Return the [x, y] coordinate for the center point of the cell that contains the specified text.  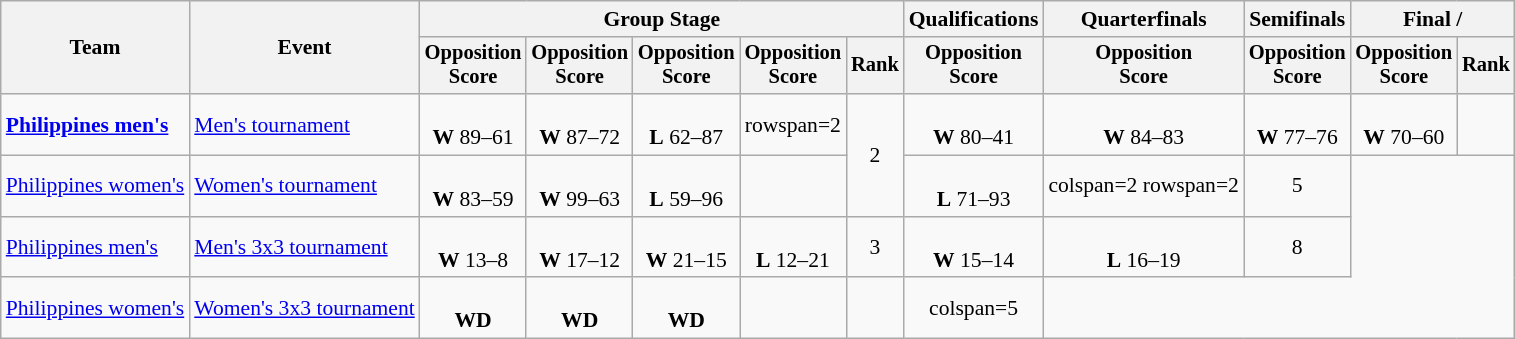
L 71–93 [974, 186]
L 62–87 [686, 124]
8 [1298, 248]
W 84–83 [1144, 124]
Men's 3x3 tournament [304, 248]
Men's tournament [304, 124]
3 [875, 248]
colspan=5 [974, 308]
W 13–8 [474, 248]
5 [1298, 186]
W 87–72 [580, 124]
W 80–41 [974, 124]
Final / [1433, 19]
Event [304, 48]
Women's tournament [304, 186]
L 16–19 [1144, 248]
W 15–14 [974, 248]
Qualifications [974, 19]
Team [96, 48]
W 83–59 [474, 186]
colspan=2 rowspan=2 [1144, 186]
Quarterfinals [1144, 19]
W 77–76 [1298, 124]
W 17–12 [580, 248]
W 21–15 [686, 248]
Semifinals [1298, 19]
2 [875, 155]
L 59–96 [686, 186]
rowspan=2 [794, 124]
L 12–21 [794, 248]
W 99–63 [580, 186]
W 70–60 [1404, 124]
W 89–61 [474, 124]
Group Stage [662, 19]
Women's 3x3 tournament [304, 308]
